For the text-containing cell, return its midpoint in (x, y) coordinate format. 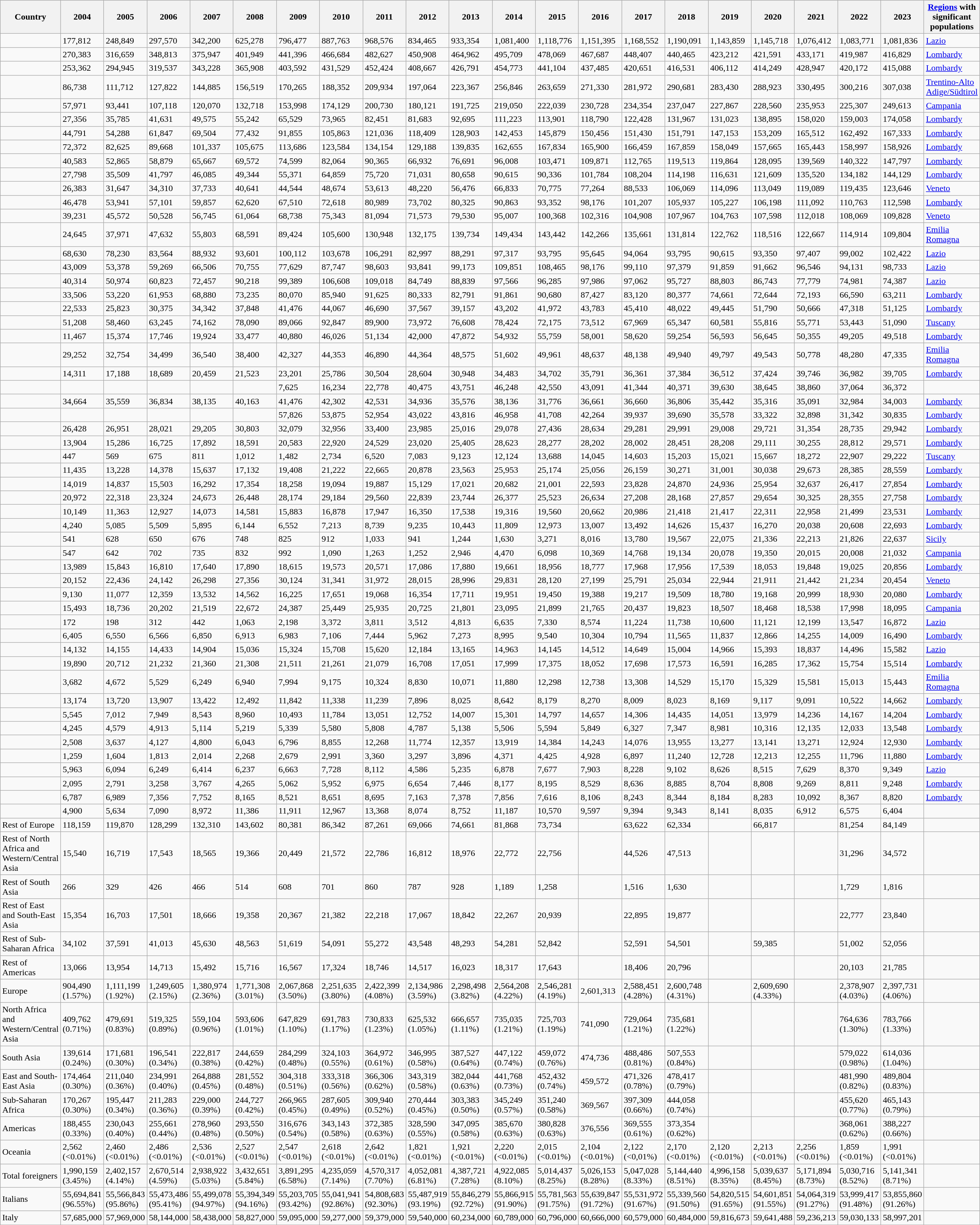
108,204 (643, 174)
15,637 (212, 470)
46,890 (384, 355)
3,896 (471, 756)
420,172 (859, 68)
143,442 (557, 235)
52,056 (902, 943)
608 (298, 887)
77,629 (298, 267)
17,501 (168, 915)
60,581 (729, 322)
7,616 (557, 797)
81,683 (428, 119)
409,762 (0.71%) (82, 1025)
19,877 (687, 915)
11,240 (687, 756)
21,032 (902, 553)
5,085 (125, 525)
455,620 (0.77%) (859, 1105)
113,049 (773, 188)
8,704 (729, 783)
93,601 (255, 253)
387,527 (0.64%) (471, 1058)
541 (82, 539)
95,007 (514, 216)
17,947 (384, 512)
12,268 (384, 742)
27,208 (643, 498)
15,129 (428, 484)
47,632 (168, 235)
72,193 (816, 295)
8,636 (643, 783)
48,220 (428, 188)
5,952 (342, 783)
53,875 (342, 415)
1,482 (298, 456)
81,094 (384, 216)
Rest of Sub-Saharan Africa (30, 943)
19,450 (557, 594)
21,360 (212, 663)
36,512 (729, 373)
466,684 (342, 54)
39,746 (816, 373)
300,216 (859, 87)
127,822 (168, 87)
6,552 (298, 525)
507,553 (0.84%) (687, 1058)
28,451 (687, 443)
8,981 (729, 728)
82,064 (342, 161)
1,821 (<0.01%) (428, 1152)
6,098 (557, 553)
928 (471, 887)
303,383 (0.50%) (471, 1105)
514 (255, 887)
34,499 (168, 355)
6,327 (643, 728)
58,460 (125, 322)
196,541 (0.34%) (168, 1058)
42,264 (600, 415)
467,687 (600, 54)
650 (168, 539)
421,591 (773, 54)
16,719 (125, 853)
8,177 (514, 783)
19,168 (773, 594)
14,649 (643, 649)
28,021 (168, 429)
8,972 (212, 811)
170,265 (298, 87)
30,038 (773, 470)
165,900 (600, 147)
28,208 (729, 443)
348,813 (168, 54)
14,517 (428, 967)
29,721 (773, 429)
35,578 (729, 415)
18,666 (212, 915)
7,677 (557, 770)
441,396 (298, 54)
19,951 (514, 594)
107,598 (773, 216)
86,342 (342, 825)
4,813 (471, 622)
180,121 (428, 105)
43,091 (600, 387)
1,813 (168, 756)
27,798 (82, 174)
415,088 (902, 68)
32,984 (859, 401)
21,232 (168, 663)
162,655 (514, 147)
18,507 (729, 608)
3,432,651 (5.84%) (255, 1175)
54,601,851 (91.55%) (773, 1199)
2,256 (<0.01%) (816, 1152)
32,754 (125, 355)
31,647 (125, 188)
31,342 (859, 415)
55,487,919 (93.19%) (428, 1199)
16,810 (168, 567)
25,935 (384, 608)
15,374 (125, 336)
15,286 (125, 443)
14,496 (859, 649)
1,380,974 (2.36%) (212, 991)
8,515 (773, 770)
7,163 (428, 797)
20,712 (125, 663)
18,317 (514, 967)
39,937 (643, 415)
3,767 (212, 783)
2,564,208 (4.22%) (514, 991)
12,492 (255, 701)
114,914 (859, 235)
18,837 (816, 649)
4,425 (557, 756)
55,371 (298, 174)
103,471 (557, 161)
471,326 (0.78%) (643, 1081)
1,111,199 (1.92%) (125, 991)
7,273 (471, 636)
26,634 (600, 498)
17,132 (255, 470)
48,563 (255, 943)
5,030,716 (8.52%) (859, 1175)
106,198 (773, 202)
4,240 (82, 525)
19,509 (687, 594)
47,513 (687, 853)
59,030,133 (859, 1218)
5,895 (212, 525)
28,634 (600, 429)
47,335 (902, 355)
2022 (859, 17)
3,512 (428, 622)
8,651 (342, 797)
36,660 (643, 401)
11,338 (342, 701)
46,478 (82, 202)
74,981 (859, 281)
20,015 (816, 553)
20,986 (643, 512)
6,520 (384, 456)
4,470 (514, 553)
388,227 (0.66%) (902, 1128)
67,969 (643, 322)
825 (298, 539)
1,033 (384, 539)
18,930 (859, 594)
21,911 (773, 580)
29,111 (773, 443)
20,662 (600, 512)
14,562 (255, 594)
45,630 (212, 943)
24,142 (168, 580)
4,922,085 (8.10%) (514, 1175)
6,566 (168, 636)
112,598 (902, 202)
151,430 (643, 133)
167,333 (902, 133)
18,689 (168, 373)
82,625 (125, 147)
2019 (729, 17)
8,808 (773, 783)
9,091 (816, 701)
5,114 (212, 728)
63,622 (643, 825)
12,924 (859, 742)
9,248 (902, 783)
8,228 (643, 770)
82,791 (471, 295)
343,319 (0.58%) (428, 1081)
13,547 (859, 622)
34,102 (82, 943)
29,942 (902, 429)
150,456 (600, 133)
195,447 (0.34%) (125, 1105)
2,679 (298, 756)
19,924 (212, 336)
21,511 (298, 663)
6,405 (82, 636)
15,540 (82, 853)
53,378 (125, 267)
21,572 (342, 853)
98,733 (902, 267)
12,124 (514, 456)
796,477 (298, 41)
324,103 (0.55%) (342, 1058)
5,506 (514, 728)
9,540 (557, 636)
17,573 (687, 663)
32,637 (816, 484)
23,020 (428, 443)
15,443 (902, 682)
342,200 (212, 41)
55,394,349 (94.16%) (255, 1199)
53,999,417 (91.48%) (859, 1199)
19,560 (557, 512)
104,908 (643, 216)
41,972 (557, 309)
2,460 (<0.01%) (125, 1152)
15,170 (729, 682)
968,576 (384, 41)
14,167 (859, 715)
12,213 (773, 756)
11,121 (773, 622)
10,092 (816, 797)
43,783 (600, 309)
748 (255, 539)
14,045 (600, 456)
70,755 (255, 267)
66,833 (514, 188)
77,264 (600, 188)
6,940 (255, 682)
56,645 (773, 336)
14,311 (82, 373)
13,141 (773, 742)
27,199 (600, 580)
22,075 (729, 539)
80,377 (687, 295)
52,842 (557, 943)
11,565 (687, 636)
304,318 (0.51%) (298, 1081)
832 (255, 553)
118,790 (600, 119)
20,608 (859, 525)
329 (125, 887)
6,575 (859, 811)
17,538 (471, 512)
28,015 (428, 580)
2,562 (<0.01%) (82, 1152)
90,863 (514, 202)
107,118 (168, 105)
38,136 (514, 401)
59,385 (773, 943)
14,306 (643, 715)
14,529 (687, 682)
219,050 (514, 105)
151,791 (687, 133)
100,368 (557, 216)
19,316 (514, 512)
26,383 (82, 188)
10,600 (729, 622)
22,786 (384, 853)
288,923 (773, 87)
15,329 (773, 682)
13,955 (687, 742)
17,362 (816, 663)
365,908 (255, 68)
2,104 (<0.01%) (600, 1152)
25,786 (342, 373)
21,234 (859, 580)
8,370 (859, 770)
5,219 (255, 728)
29,831 (514, 580)
156,519 (255, 87)
188,455 (0.33%) (82, 1128)
122,762 (729, 235)
86,743 (773, 281)
481,990 (0.82%) (859, 1081)
22,907 (859, 456)
2021 (816, 17)
13,492 (643, 525)
31,776 (557, 401)
139,734 (471, 235)
131,967 (687, 119)
488,486 (0.81%) (643, 1058)
478,069 (557, 54)
174,058 (902, 119)
82,997 (428, 253)
12,033 (859, 728)
372,385 (0.63%) (384, 1128)
59,857 (212, 202)
3,891,295 (6.58%) (298, 1175)
56,745 (212, 216)
403,592 (298, 68)
50,778 (816, 355)
1,081,400 (514, 41)
46,085 (212, 174)
8,169 (729, 701)
26,377 (514, 498)
134,154 (384, 147)
6,975 (384, 783)
21,523 (255, 373)
270,444 (0.45%) (428, 1105)
346,995 (0.58%) (428, 1058)
59,269 (168, 267)
284,299 (0.48%) (298, 1058)
167,859 (687, 147)
24,673 (212, 498)
14,662 (902, 701)
88,803 (729, 281)
51,208 (82, 322)
495,709 (514, 54)
14,073 (212, 512)
23,840 (902, 915)
6,913 (255, 636)
270,383 (82, 54)
811 (212, 456)
29,252 (82, 355)
92,847 (342, 322)
416,829 (902, 54)
177,812 (82, 41)
16,591 (729, 663)
15,708 (342, 649)
13,271 (816, 742)
78,424 (514, 322)
2,508 (82, 742)
7,446 (471, 783)
30,835 (902, 415)
95,645 (600, 253)
52,954 (384, 415)
Italy (30, 1218)
17,643 (557, 967)
48,138 (643, 355)
76,608 (471, 322)
46,026 (342, 336)
91,625 (384, 295)
67,510 (298, 202)
118,409 (428, 133)
69,572 (255, 161)
19,358 (255, 915)
8,960 (255, 715)
18,095 (902, 608)
6,897 (643, 756)
271,330 (600, 87)
15,667 (773, 456)
43,548 (428, 943)
28,174 (298, 498)
22,958 (816, 512)
29,205 (212, 429)
9,349 (902, 770)
119,435 (859, 188)
52,865 (125, 161)
18,976 (471, 853)
333,318 (0.56%) (342, 1081)
15,301 (514, 715)
19,567 (687, 539)
5,062 (298, 783)
21,801 (471, 608)
7,625 (298, 387)
42,000 (428, 336)
56,593 (729, 336)
14,603 (643, 456)
448,407 (643, 54)
98,603 (384, 267)
2012 (428, 17)
18,615 (298, 567)
230,043 (0.40%) (125, 1128)
19,890 (82, 663)
165,512 (816, 133)
2018 (687, 17)
71,573 (428, 216)
83,120 (643, 295)
19,408 (298, 470)
8,179 (557, 701)
7,752 (212, 797)
253,362 (82, 68)
30,325 (816, 498)
941 (428, 539)
121,609 (773, 174)
7,213 (342, 525)
13,688 (557, 456)
227,867 (729, 105)
68,880 (212, 295)
58,144,000 (168, 1218)
1,921 (<0.01%) (471, 1152)
73,734 (557, 825)
128,095 (773, 161)
1,990,159 (3.45%) (82, 1175)
19,366 (255, 853)
51,602 (514, 355)
11,784 (342, 715)
39,690 (687, 415)
58,827,000 (255, 1218)
104,763 (729, 216)
153,998 (298, 105)
702 (168, 553)
27,758 (902, 498)
2017 (643, 17)
165,443 (816, 147)
60,823 (168, 281)
65,529 (298, 119)
3,372 (342, 622)
74,599 (298, 161)
7,090 (168, 811)
5,962 (428, 636)
1,859 (<0.01%) (859, 1152)
244,659 (0.42%) (255, 1058)
73,235 (255, 295)
8,141 (729, 811)
17,956 (687, 567)
222,817 (0.38%) (212, 1058)
90,218 (255, 281)
43,022 (428, 415)
18,746 (384, 967)
Rest of East and South-East Asia (30, 915)
676 (212, 539)
41,631 (168, 119)
45,572 (125, 216)
30,271 (687, 470)
21,222 (342, 470)
54,501 (687, 943)
14,626 (687, 525)
15,437 (729, 525)
15,883 (298, 512)
14,713 (168, 967)
Trentino-Alto Adige/Südtirol (952, 87)
54,288 (125, 133)
22,772 (514, 853)
35,442 (729, 401)
131,023 (729, 119)
426,791 (471, 68)
145,879 (557, 133)
647,829 (1.10%) (298, 1025)
18,777 (600, 567)
7,949 (168, 715)
2016 (600, 17)
48,293 (471, 943)
15,013 (859, 682)
81,868 (514, 825)
30,948 (471, 373)
1,816 (902, 887)
158,020 (816, 119)
20,078 (729, 553)
22,920 (342, 443)
Regions with significant populations (952, 17)
4,928 (600, 756)
58,620 (643, 336)
16,725 (168, 443)
49,445 (729, 309)
89,900 (384, 322)
8,820 (902, 797)
37,384 (687, 373)
13,780 (643, 539)
2009 (298, 17)
14,155 (125, 649)
10,493 (298, 715)
30,375 (168, 309)
53,855,860 (91.26%) (902, 1199)
10,369 (600, 553)
51,002 (859, 943)
6,654 (428, 783)
91,662 (773, 267)
198 (125, 622)
16,354 (428, 594)
17,880 (471, 567)
18,406 (643, 967)
56,476 (471, 188)
294,945 (125, 68)
107,967 (687, 216)
8,270 (600, 701)
7,083 (428, 456)
37,591 (125, 943)
2,600,748 (4.31%) (687, 991)
4,800 (212, 742)
309,940 (0.52%) (384, 1105)
4,235,059 (7.14%) (342, 1175)
51,090 (902, 322)
211,283 (0.36%) (168, 1105)
1,118,776 (557, 41)
55,639,847 (91.72%) (600, 1199)
135,520 (816, 174)
8,995 (514, 636)
2,546,281 (4.19%) (557, 991)
34,572 (902, 853)
5,026,153 (8.28%) (600, 1175)
16,567 (298, 967)
17,968 (643, 567)
19,217 (643, 594)
78,090 (255, 322)
1,076,412 (816, 41)
19,350 (773, 553)
235,953 (816, 105)
26,428 (82, 429)
55,803 (212, 235)
7,012 (125, 715)
1,516 (643, 887)
15,716 (255, 967)
122,428 (643, 119)
283,430 (729, 87)
37,848 (255, 309)
3,271 (557, 539)
14,076 (643, 742)
312 (168, 622)
11,837 (729, 636)
65,347 (687, 322)
28,168 (687, 498)
21,442 (816, 580)
20,008 (859, 553)
29,184 (342, 498)
347,095 (0.58%) (471, 1128)
14,657 (600, 715)
228,560 (773, 105)
22,593 (600, 484)
244,727 (0.42%) (255, 1105)
19,573 (342, 567)
44,353 (342, 355)
24,645 (82, 235)
11,738 (687, 622)
111,223 (514, 119)
8,243 (643, 797)
725,703 (1.19%) (557, 1025)
54,091 (342, 943)
37,567 (428, 309)
887,763 (342, 41)
72,618 (342, 202)
19,025 (859, 567)
20,856 (902, 567)
116,631 (729, 174)
21,382 (342, 915)
5,039,637 (8.45%) (773, 1175)
97,566 (514, 281)
19,661 (514, 567)
Oceania (30, 1152)
420,651 (643, 68)
166,459 (643, 147)
109,018 (384, 281)
23,563 (471, 470)
92,695 (471, 119)
123,646 (902, 188)
8,830 (428, 682)
330,495 (816, 87)
25,791 (643, 580)
33,477 (255, 336)
46,958 (514, 415)
18,842 (471, 915)
2007 (212, 17)
139,614 (0.24%) (82, 1058)
18,258 (298, 484)
16,878 (342, 512)
105,863 (342, 133)
25,953 (514, 470)
41,013 (168, 943)
2,527 (<0.01%) (255, 1152)
93,441 (125, 105)
130,948 (384, 235)
8,543 (212, 715)
31,341 (342, 580)
24,936 (729, 484)
96,285 (557, 281)
9,394 (643, 811)
30,803 (255, 429)
105,675 (255, 147)
12,255 (816, 756)
35,791 (600, 373)
13,277 (729, 742)
222,039 (557, 105)
13,532 (212, 594)
20,449 (298, 853)
12,752 (428, 715)
4,245 (82, 728)
20,080 (902, 594)
5,963 (82, 770)
12,298 (557, 682)
8,195 (557, 783)
106,608 (342, 281)
15,582 (902, 649)
38,645 (773, 387)
8,165 (255, 797)
62,334 (687, 825)
19,388 (600, 594)
1,190,091 (687, 41)
6,663 (298, 770)
80,658 (471, 174)
46,690 (384, 309)
26,951 (125, 429)
2015 (557, 17)
34,342 (212, 309)
4,579 (125, 728)
1,083,771 (859, 41)
230,728 (600, 105)
27,854 (902, 484)
437,485 (600, 68)
54,808,683 (92.30%) (384, 1199)
3,637 (125, 742)
13,907 (168, 701)
13,979 (773, 715)
13,954 (125, 967)
397,309 (0.66%) (643, 1105)
97,407 (816, 253)
14,904 (212, 649)
20,367 (298, 915)
1,151,395 (600, 41)
5,014,437 (8.25%) (557, 1175)
39,630 (729, 387)
735 (212, 553)
59,236,213 (816, 1218)
49,940 (687, 355)
593,606 (1.01%) (255, 1025)
57,826 (298, 415)
55,759 (557, 336)
14,512 (600, 649)
316,676 (0.54%) (298, 1128)
209,934 (384, 87)
1,063 (255, 622)
29,222 (902, 456)
9,117 (773, 701)
91,861 (514, 295)
41,797 (168, 174)
24,529 (384, 443)
11,435 (82, 470)
16,292 (212, 484)
423,212 (729, 54)
102,422 (902, 253)
2,067,868 (3.50%) (298, 991)
34,483 (514, 373)
15,581 (816, 682)
10,794 (643, 636)
197,064 (428, 87)
38,860 (816, 387)
37,064 (859, 387)
6,983 (298, 636)
1,090 (342, 553)
21,765 (600, 608)
7,356 (168, 797)
33,506 (82, 295)
6,414 (212, 770)
225,307 (859, 105)
17,375 (557, 663)
4,371 (514, 756)
8,695 (384, 797)
21,001 (557, 484)
28,355 (859, 498)
174,464 (0.30%) (82, 1081)
101,337 (212, 147)
12,973 (557, 525)
84,749 (428, 281)
97,986 (600, 281)
904,490 (1.57%) (82, 991)
16,703 (125, 915)
55,203,705 (93.42%) (298, 1199)
80,333 (428, 295)
20,972 (82, 498)
579,022 (0.98%) (859, 1058)
2,251,635 (3.80%) (342, 991)
1,771,308 (3.01%) (255, 991)
14,384 (557, 742)
15,203 (687, 456)
147,153 (729, 133)
11,239 (384, 701)
18,468 (773, 608)
50,666 (816, 309)
474,736 (600, 1058)
110,763 (859, 202)
380,828 (0.63%) (557, 1128)
11,363 (125, 512)
6,912 (816, 811)
15,620 (384, 649)
40,314 (82, 281)
14,837 (125, 484)
121,036 (384, 133)
343,228 (212, 68)
70,775 (557, 188)
6,404 (902, 811)
57,971 (82, 105)
87,261 (384, 825)
20,999 (816, 594)
19,068 (384, 594)
95,727 (687, 281)
36,361 (643, 373)
10,316 (773, 728)
58,879 (168, 161)
29,673 (816, 470)
1,249,605 (2.15%) (168, 991)
51,134 (384, 336)
454,773 (514, 68)
44,544 (298, 188)
14,963 (514, 649)
6,094 (125, 770)
406,112 (729, 68)
80,989 (384, 202)
382,044 (0.63%) (471, 1081)
18,052 (600, 663)
East and South-East Asia (30, 1081)
860 (384, 887)
9,130 (82, 594)
17,711 (471, 594)
2,015 (<0.01%) (557, 1152)
17,998 (859, 608)
255,661 (0.44%) (168, 1128)
8,023 (687, 701)
16,270 (773, 525)
12,184 (428, 649)
162,492 (859, 133)
4,586 (428, 770)
401,949 (255, 54)
30,504 (384, 373)
29,281 (643, 429)
44,364 (428, 355)
20,459 (212, 373)
65,667 (212, 161)
12,728 (729, 756)
75,720 (384, 174)
18,538 (816, 608)
55,566,843 (95.86%) (125, 1199)
31,001 (729, 470)
11,842 (298, 701)
54,820,515 (91.65%) (729, 1199)
426 (168, 887)
89,668 (168, 147)
74,387 (902, 281)
25,954 (773, 484)
42,302 (342, 401)
99,173 (471, 267)
12,135 (816, 728)
10,570 (557, 811)
Europe (30, 991)
80,070 (298, 295)
75,343 (342, 216)
4,127 (168, 742)
25,034 (687, 580)
8,009 (643, 701)
343,143 (0.58%) (342, 1128)
109,871 (600, 161)
114,096 (729, 188)
17,067 (428, 915)
112,765 (643, 161)
7,444 (384, 636)
109,828 (902, 216)
364,972 (0.61%) (384, 1058)
83,564 (168, 253)
8,574 (600, 622)
22,944 (729, 580)
450,908 (428, 54)
8,811 (859, 783)
144,885 (212, 87)
17,539 (729, 567)
23,324 (168, 498)
369,555 (0.61%) (643, 1128)
15,393 (773, 649)
40,583 (82, 161)
35,091 (816, 401)
58,997,201 (902, 1218)
489,804 (0.83%) (902, 1081)
43,816 (471, 415)
36,806 (687, 401)
21,336 (773, 539)
2,220 (<0.01%) (514, 1152)
373,354 (0.62%) (687, 1128)
912 (342, 539)
26,417 (859, 484)
547 (82, 553)
80,381 (298, 825)
20,571 (384, 567)
23,985 (428, 429)
37,424 (773, 373)
5,594 (557, 728)
8,025 (471, 701)
13,066 (82, 967)
316,659 (125, 54)
28,277 (557, 443)
105,937 (687, 202)
119,089 (816, 188)
31,354 (816, 429)
132,310 (212, 825)
46,248 (514, 387)
351,240 (0.58%) (557, 1105)
22,693 (902, 525)
99,110 (643, 267)
385,670 (0.63%) (514, 1128)
15,036 (255, 649)
2,122 (<0,01%) (643, 1152)
10,149 (82, 512)
16,225 (298, 594)
34,003 (902, 401)
23,201 (298, 373)
49,205 (859, 336)
345,249 (0.57%) (514, 1105)
36,834 (168, 401)
15,004 (687, 649)
36,540 (212, 355)
2,536 (<0.01%) (212, 1152)
40,475 (428, 387)
49,961 (557, 355)
17,698 (643, 663)
2005 (125, 17)
Rest of Europe (30, 825)
50,528 (168, 216)
122,667 (816, 235)
50,974 (125, 281)
48,637 (600, 355)
29,078 (514, 429)
441,768 (0.73%) (514, 1081)
2,378,907 (4.03%) (859, 991)
Italians (30, 1199)
22,839 (428, 498)
53,613 (384, 188)
51,790 (773, 309)
13,368 (384, 811)
16,023 (471, 967)
7,896 (428, 701)
34,310 (168, 188)
465,143 (0.79%) (902, 1105)
13,228 (125, 470)
77,779 (816, 281)
35,576 (471, 401)
36,982 (859, 373)
466 (212, 887)
13,422 (212, 701)
42,550 (557, 387)
45,410 (643, 309)
Rest of North Africa and Western/Central Asia (30, 853)
4,052,081 (6.81%) (428, 1175)
14,051 (729, 715)
2,601,313 (600, 991)
17,354 (255, 484)
94,064 (643, 253)
2,422,399 (4.08%) (384, 991)
5,580 (342, 728)
38,135 (212, 401)
431,529 (342, 68)
57,969,000 (125, 1218)
16,234 (342, 387)
13,919 (514, 742)
139,569 (816, 161)
22,213 (816, 539)
691,783 (1.17%) (342, 1025)
69,504 (212, 133)
13,174 (82, 701)
22,318 (125, 498)
135,661 (643, 235)
191,725 (471, 105)
158,049 (729, 147)
22,756 (557, 853)
17,021 (471, 484)
31,296 (859, 853)
106,069 (687, 188)
5,509 (168, 525)
60,796,000 (557, 1218)
369,567 (600, 1105)
2010 (342, 17)
8,283 (773, 797)
26,448 (255, 498)
14,581 (255, 512)
53,443 (859, 322)
55,339,560 (91.50%) (687, 1199)
100,112 (298, 253)
20,682 (514, 484)
416,531 (687, 68)
60,789,000 (514, 1218)
22,311 (773, 512)
30,124 (298, 580)
21,261 (342, 663)
60,666,000 (600, 1218)
642 (125, 553)
28,735 (859, 429)
55,242 (255, 119)
16,490 (902, 636)
89,066 (298, 322)
22,672 (255, 608)
834,465 (428, 41)
7,994 (298, 682)
264,888 (0.45%) (212, 1081)
91,855 (298, 133)
200,730 (384, 105)
666,657 (1.11%) (471, 1025)
9,235 (428, 525)
39,231 (82, 216)
2006 (168, 17)
68,738 (298, 216)
29,654 (773, 498)
2023 (902, 17)
59,277,000 (342, 1218)
16,285 (773, 663)
5,339 (298, 728)
171,681 (0.30%) (125, 1058)
442 (212, 622)
118,159 (82, 825)
49,344 (255, 174)
88,932 (212, 253)
49,575 (212, 119)
8,344 (687, 797)
61,847 (168, 133)
109,851 (514, 267)
447,122 (0.74%) (514, 1058)
28,996 (471, 580)
66,817 (773, 825)
2008 (255, 17)
440,465 (687, 54)
31,972 (384, 580)
17,188 (125, 373)
55,771 (816, 322)
741,090 (600, 1025)
3,360 (384, 756)
97,317 (514, 253)
13,007 (600, 525)
48,674 (342, 188)
34,936 (428, 401)
10,304 (600, 636)
48,022 (687, 309)
9,269 (816, 783)
19,094 (342, 484)
18,956 (557, 567)
2013 (471, 17)
933,354 (471, 41)
123,584 (342, 147)
459,072 (0.76%) (557, 1058)
8,367 (859, 797)
783,766 (1.33%) (902, 1025)
15,843 (125, 567)
48,575 (471, 355)
55,694,841 (96.55%) (82, 1199)
55,846,279 (92.72%) (471, 1199)
128,299 (168, 825)
328,590 (0.55%) (428, 1128)
81,254 (859, 825)
32,898 (816, 415)
170,267 (0.30%) (82, 1105)
59,095,000 (298, 1218)
1,258 (557, 887)
62,620 (255, 202)
28,559 (902, 470)
266,965 (0.45%) (298, 1105)
433,171 (816, 54)
3,811 (384, 622)
20,725 (428, 608)
13,051 (384, 715)
19,134 (687, 553)
1,244 (471, 539)
24,387 (298, 608)
17,640 (212, 567)
15,514 (902, 663)
6,550 (125, 636)
12,927 (168, 512)
27,857 (729, 498)
2011 (384, 17)
5,634 (125, 811)
59,379,000 (384, 1218)
87,427 (600, 295)
97,379 (687, 267)
99,002 (859, 253)
9,343 (687, 811)
18,565 (212, 853)
101,784 (600, 174)
53,941 (125, 202)
39,705 (902, 373)
6,787 (82, 797)
4,387,721 (7.28%) (471, 1175)
26,298 (212, 580)
108,465 (557, 267)
307,038 (902, 87)
51,619 (298, 943)
21,079 (384, 663)
111,712 (125, 87)
3,258 (168, 783)
43,751 (471, 387)
17,892 (212, 443)
59,540,000 (428, 1218)
1,263 (384, 553)
701 (342, 887)
Rest of Americas (30, 967)
11,077 (125, 594)
11,187 (514, 811)
26,159 (643, 470)
61,064 (255, 216)
33,400 (384, 429)
129,188 (428, 147)
4,672 (125, 682)
157,665 (773, 147)
8,626 (729, 770)
90,336 (557, 174)
55,272 (384, 943)
8,752 (471, 811)
93,841 (428, 267)
113,901 (557, 119)
54,932 (514, 336)
35,785 (125, 119)
2,938,922 (5.03%) (212, 1175)
20,152 (82, 580)
40,641 (255, 188)
89,424 (298, 235)
14,007 (471, 715)
82,451 (384, 119)
15,503 (168, 484)
14,009 (859, 636)
1,252 (428, 553)
39,157 (471, 309)
59,816,673 (729, 1218)
79,530 (471, 216)
60,234,000 (471, 1218)
55,041,941 (92.86%) (342, 1199)
1,259 (82, 756)
13,720 (125, 701)
7,378 (471, 797)
19,823 (687, 608)
72,372 (82, 147)
36,661 (600, 401)
2,170 (<0.01%) (687, 1152)
172 (82, 622)
16,812 (428, 853)
85,940 (342, 295)
13,165 (471, 649)
35,559 (125, 401)
51,125 (902, 309)
142,266 (600, 235)
25,174 (557, 470)
28,120 (557, 580)
63,211 (902, 295)
87,747 (342, 267)
158,997 (859, 147)
17,051 (471, 663)
14,966 (729, 649)
21,826 (859, 539)
12,199 (816, 622)
2,120 (<0.01%) (729, 1152)
5,235 (471, 770)
16,708 (428, 663)
281,972 (643, 87)
7,728 (342, 770)
159,003 (859, 119)
1,189 (514, 887)
22,637 (902, 539)
2,547 (<0.01%) (298, 1152)
22,777 (859, 915)
249,613 (902, 105)
452,424 (384, 68)
447 (82, 456)
16,872 (902, 622)
143,602 (255, 825)
Americas (30, 1128)
9,102 (687, 770)
10,071 (471, 682)
11,224 (643, 622)
569 (125, 456)
4,913 (168, 728)
21,499 (859, 512)
16,350 (428, 512)
5,849 (600, 728)
120,070 (212, 105)
17,324 (342, 967)
34,664 (82, 401)
11,809 (514, 525)
23,828 (643, 484)
444,058 (0.74%) (687, 1105)
28,202 (600, 443)
132,175 (428, 235)
22,533 (82, 309)
7,347 (687, 728)
9,175 (342, 682)
103,678 (342, 253)
7,629 (816, 770)
105,227 (729, 202)
12,866 (773, 636)
13,904 (82, 443)
114,198 (687, 174)
368,061 (0.62%) (859, 1128)
14,132 (82, 649)
11,796 (859, 756)
29,991 (687, 429)
57,101 (168, 202)
10,324 (384, 682)
15,492 (212, 967)
96,008 (514, 161)
4,570,317 (7.70%) (384, 1175)
441,104 (557, 68)
24,870 (687, 484)
66,590 (859, 295)
20,583 (298, 443)
4,996,158 (8.35%) (729, 1175)
8,184 (729, 797)
10,522 (859, 701)
5,171,894 (8.73%) (816, 1175)
73,512 (600, 322)
144,129 (902, 174)
6,850 (212, 636)
32,079 (298, 429)
38,400 (255, 355)
36,372 (902, 387)
109,804 (902, 235)
59,254 (687, 336)
21,417 (729, 512)
47,318 (859, 309)
48,280 (859, 355)
69,066 (428, 825)
18,053 (773, 567)
44,526 (643, 853)
140,322 (859, 161)
319,537 (168, 68)
675 (168, 456)
54,064,319 (91.27%) (816, 1199)
478,417 (0.79%) (687, 1081)
88,533 (643, 188)
375,947 (212, 54)
7,106 (342, 636)
68,591 (255, 235)
72,175 (557, 322)
376,556 (600, 1128)
30,255 (816, 443)
735,681 (1.22%) (687, 1025)
Rest of South Asia (30, 887)
1,145,718 (773, 41)
13,308 (643, 682)
5,141,341 (8.71%) (902, 1175)
8,074 (428, 811)
50,355 (816, 336)
37,733 (212, 188)
17,651 (342, 594)
35,316 (773, 401)
21,899 (557, 608)
19,887 (384, 484)
12,357 (471, 742)
14,204 (902, 715)
80,325 (471, 202)
4,265 (255, 783)
97,062 (643, 281)
12,930 (902, 742)
20,437 (643, 608)
90,680 (557, 295)
72,457 (212, 281)
55,499,078 (94.97%) (212, 1199)
96,546 (816, 267)
66,932 (428, 161)
72,644 (773, 295)
44,791 (82, 133)
5,144,440 (8.51%) (687, 1175)
Sub-Saharan Africa (30, 1105)
14,019 (82, 484)
29,560 (384, 498)
49,543 (773, 355)
73,972 (428, 322)
147,797 (902, 161)
South Asia (30, 1058)
29,008 (729, 429)
41,708 (557, 415)
13,548 (902, 728)
6,989 (125, 797)
18,736 (125, 608)
2,402,157 (4.14%) (125, 1175)
1,604 (125, 756)
21,418 (687, 512)
108,069 (859, 216)
5,808 (384, 728)
42,531 (384, 401)
2,991 (342, 756)
20,103 (859, 967)
2,670,514 (4.59%) (168, 1175)
8,112 (384, 770)
17,746 (168, 336)
17,086 (428, 567)
22,665 (384, 470)
21,308 (255, 663)
74,162 (212, 322)
419,987 (859, 54)
2,014 (212, 756)
234,354 (643, 105)
2,588,451 (4.28%) (643, 991)
22,267 (514, 915)
8,106 (600, 797)
15,021 (729, 456)
7,856 (514, 797)
8,855 (342, 742)
90,365 (384, 161)
20,038 (816, 525)
Sicily (952, 539)
59,641,488 (773, 1218)
3,297 (428, 756)
11,467 (82, 336)
4,787 (428, 728)
625,278 (255, 41)
263,659 (557, 87)
366,306 (0.62%) (384, 1081)
6,237 (255, 770)
15,754 (859, 663)
2020 (773, 17)
102,316 (600, 216)
53,220 (125, 295)
2,486 (<0.01%) (168, 1152)
287,605 (0.49%) (342, 1105)
25,523 (557, 498)
64,859 (342, 174)
134,182 (859, 174)
519,325 (0.89%) (168, 1025)
14,433 (168, 649)
266 (82, 887)
47,872 (471, 336)
2,198 (298, 622)
6,144 (255, 525)
76,691 (471, 161)
18,272 (816, 456)
41,344 (643, 387)
58,001 (600, 336)
94,131 (859, 267)
42,327 (298, 355)
237,047 (687, 105)
559,104 (0.96%) (212, 1025)
25,016 (471, 429)
729,064 (1.21%) (643, 1025)
25,823 (125, 309)
158,926 (902, 147)
14,768 (643, 553)
482,627 (384, 54)
12,359 (168, 594)
119,864 (729, 161)
17,543 (168, 853)
625,532 (1.05%) (428, 1025)
43,009 (82, 267)
764,636 (1.30%) (859, 1025)
77,432 (255, 133)
6,635 (514, 622)
112,018 (816, 216)
614,036 (1.04%) (902, 1058)
14,145 (557, 649)
8,035 (773, 811)
73,702 (428, 202)
428,947 (816, 68)
735,035 (1.21%) (514, 1025)
12,967 (342, 811)
2,618 (<0.01%) (342, 1152)
2,734 (342, 456)
44,067 (342, 309)
101,207 (643, 202)
18,591 (255, 443)
248,849 (125, 41)
17,890 (255, 567)
20,939 (557, 915)
297,570 (168, 41)
52,591 (643, 943)
628 (125, 539)
105,600 (342, 235)
9,597 (600, 811)
12,738 (600, 682)
14,435 (687, 715)
138,895 (773, 119)
2,397,731 (4.06%) (902, 991)
13,989 (82, 567)
40,880 (298, 336)
93,352 (557, 202)
119,870 (125, 825)
66,506 (212, 267)
5,545 (82, 715)
84,149 (902, 825)
60,579,000 (643, 1218)
11,386 (255, 811)
2,791 (125, 783)
111,092 (816, 202)
2,298,498 (3.82%) (471, 991)
14,255 (816, 636)
174,129 (342, 105)
4,900 (82, 811)
43,202 (514, 309)
2,134,986 (3.59%) (428, 991)
2014 (514, 17)
6,796 (298, 742)
14,797 (557, 715)
55,781,563 (91.75%) (557, 1199)
479,691 (0.83%) (125, 1025)
20,796 (687, 967)
1,143,859 (729, 41)
2004 (82, 17)
37,971 (125, 235)
8,529 (600, 783)
408,667 (428, 68)
55,866,915 (91.90%) (514, 1199)
11,911 (298, 811)
22,436 (125, 580)
49,797 (729, 355)
93,350 (773, 253)
20,202 (168, 608)
71,031 (428, 174)
1,168,552 (643, 41)
118,516 (773, 235)
452,432 (0.74%) (557, 1081)
293,550 (0.50%) (255, 1128)
7,330 (557, 622)
23,095 (514, 608)
55,531,972 (91.67%) (643, 1199)
8,739 (384, 525)
14,378 (168, 470)
11,774 (428, 742)
992 (298, 553)
58,438,000 (212, 1218)
63,245 (168, 322)
787 (428, 887)
142,453 (514, 133)
2,213 (<0.01%) (773, 1152)
234,991 (0.40%) (168, 1081)
88,839 (471, 281)
20,454 (902, 580)
128,903 (471, 133)
55,816 (773, 322)
113,686 (298, 147)
18,780 (729, 594)
28,604 (428, 373)
35,509 (125, 174)
3,682 (82, 682)
6,878 (514, 770)
153,209 (773, 133)
1,991 (<0.01%) (902, 1152)
2,609,690 (4.33%) (773, 991)
20,878 (428, 470)
1,729 (859, 887)
33,322 (773, 415)
14,236 (816, 715)
10,443 (471, 525)
149,434 (514, 235)
99,389 (298, 281)
17,999 (514, 663)
14,243 (600, 742)
40,371 (687, 387)
106,291 (384, 253)
9,123 (471, 456)
131,814 (687, 235)
19,848 (816, 567)
7,903 (600, 770)
28,385 (859, 470)
459,572 (600, 1081)
29,571 (902, 443)
414,249 (773, 68)
256,846 (514, 87)
Country (30, 17)
25,449 (342, 608)
25,405 (471, 443)
91,859 (729, 267)
78,230 (125, 253)
278,960 (0.48%) (212, 1128)
2,642 (<0.01%) (384, 1152)
15,324 (298, 649)
23,531 (902, 512)
28,623 (514, 443)
290,681 (687, 87)
8,642 (514, 701)
8,016 (600, 539)
73,965 (342, 119)
5,047,028 (8.33%) (643, 1175)
188,352 (342, 87)
27,436 (557, 429)
8,521 (298, 797)
15,354 (82, 915)
2,268 (255, 756)
21,785 (902, 967)
23,744 (471, 498)
281,552 (0.48%) (255, 1081)
61,953 (168, 295)
55,473,486 (95.41%) (168, 1199)
730,833 (1.23%) (384, 1025)
34,702 (557, 373)
86,738 (82, 87)
139,835 (471, 147)
211,040 (0.36%) (125, 1081)
2,946 (471, 553)
North Africa and Western/Central Asia (30, 1025)
229,000 (0.39%) (212, 1105)
54,281 (514, 943)
Total foreigners (30, 1175)
15,493 (82, 608)
8,885 (687, 783)
22,218 (384, 915)
22,895 (643, 915)
6,043 (255, 742)
1,012 (255, 456)
2,095 (82, 783)
223,367 (471, 87)
32,956 (342, 429)
119,513 (687, 161)
22,778 (384, 387)
68,630 (82, 253)
25,056 (600, 470)
57,685,000 (82, 1218)
464,962 (471, 54)
132,718 (255, 105)
88,291 (471, 253)
28,002 (643, 443)
5,529 (168, 682)
40,163 (255, 401)
49,518 (902, 336)
167,834 (557, 147)
21,519 (212, 608)
5,138 (471, 728)
28,812 (859, 443)
1,081,836 (902, 41)
60,484,000 (687, 1218)
